Capture the cell that displays the provided text and extract its [x, y] central coordinate. 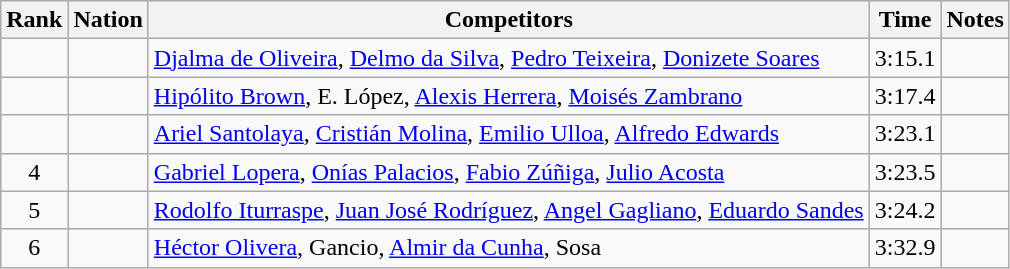
Rodolfo Iturraspe, Juan José Rodríguez, Angel Gagliano, Eduardo Sandes [508, 210]
3:15.1 [905, 58]
Time [905, 20]
3:23.1 [905, 134]
Competitors [508, 20]
Hipólito Brown, E. López, Alexis Herrera, Moisés Zambrano [508, 96]
Gabriel Lopera, Onías Palacios, Fabio Zúñiga, Julio Acosta [508, 172]
4 [34, 172]
3:32.9 [905, 248]
3:23.5 [905, 172]
Nation [108, 20]
Ariel Santolaya, Cristián Molina, Emilio Ulloa, Alfredo Edwards [508, 134]
Djalma de Oliveira, Delmo da Silva, Pedro Teixeira, Donizete Soares [508, 58]
Rank [34, 20]
Héctor Olivera, Gancio, Almir da Cunha, Sosa [508, 248]
3:17.4 [905, 96]
5 [34, 210]
3:24.2 [905, 210]
Notes [975, 20]
6 [34, 248]
